Detect which cell encompasses the target text, then output its (X, Y) center coordinate. 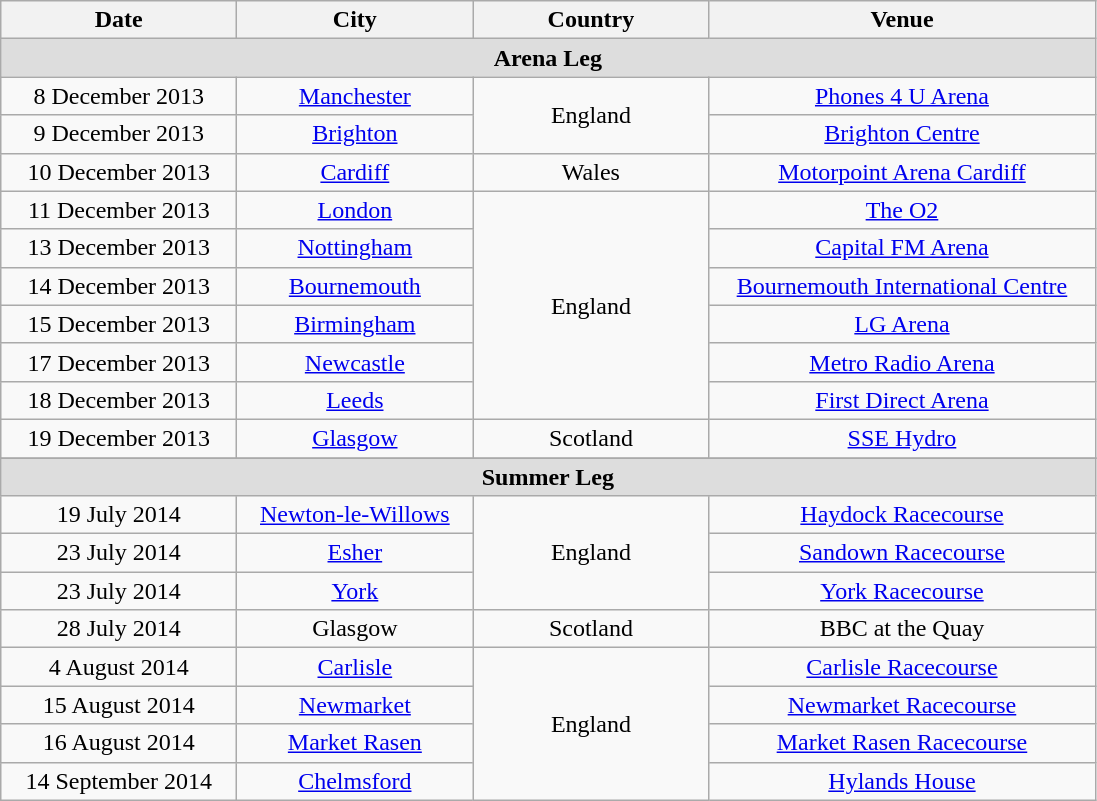
Newcastle (355, 362)
Newmarket Racecourse (902, 705)
Bournemouth International Centre (902, 286)
Brighton Centre (902, 134)
Country (591, 20)
28 July 2014 (119, 629)
Esher (355, 553)
8 December 2013 (119, 96)
14 December 2013 (119, 286)
First Direct Arena (902, 400)
Haydock Racecourse (902, 515)
Metro Radio Arena (902, 362)
Newmarket (355, 705)
Bournemouth (355, 286)
Wales (591, 172)
11 December 2013 (119, 210)
Manchester (355, 96)
17 December 2013 (119, 362)
13 December 2013 (119, 248)
Phones 4 U Arena (902, 96)
Leeds (355, 400)
Sandown Racecourse (902, 553)
Carlisle (355, 667)
Summer Leg (548, 477)
Venue (902, 20)
Hylands House (902, 781)
9 December 2013 (119, 134)
York Racecourse (902, 591)
LG Arena (902, 324)
BBC at the Quay (902, 629)
Chelmsford (355, 781)
15 December 2013 (119, 324)
York (355, 591)
16 August 2014 (119, 743)
Market Rasen Racecourse (902, 743)
4 August 2014 (119, 667)
10 December 2013 (119, 172)
19 July 2014 (119, 515)
London (355, 210)
18 December 2013 (119, 400)
15 August 2014 (119, 705)
SSE Hydro (902, 438)
Newton-le-Willows (355, 515)
Arena Leg (548, 58)
Market Rasen (355, 743)
Nottingham (355, 248)
Date (119, 20)
The O2 (902, 210)
Capital FM Arena (902, 248)
Carlisle Racecourse (902, 667)
Cardiff (355, 172)
City (355, 20)
Brighton (355, 134)
14 September 2014 (119, 781)
19 December 2013 (119, 438)
Motorpoint Arena Cardiff (902, 172)
Birmingham (355, 324)
